Return (X, Y) of the center of cell containing provided text 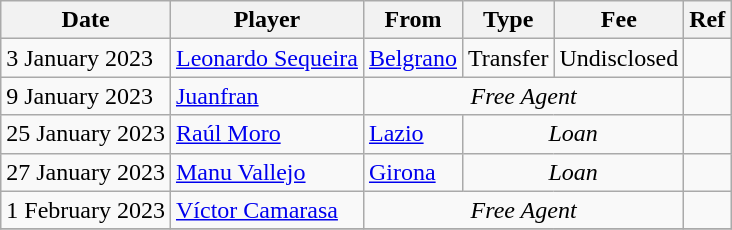
Girona (412, 172)
Date (86, 20)
Fee (619, 20)
9 January 2023 (86, 96)
Lazio (412, 134)
Leonardo Sequeira (266, 58)
From (412, 20)
Player (266, 20)
Transfer (508, 58)
Belgrano (412, 58)
Ref (708, 20)
3 January 2023 (86, 58)
Raúl Moro (266, 134)
Undisclosed (619, 58)
Juanfran (266, 96)
Type (508, 20)
Víctor Camarasa (266, 210)
1 February 2023 (86, 210)
27 January 2023 (86, 172)
25 January 2023 (86, 134)
Manu Vallejo (266, 172)
